Locate the cell with the specified text and output its [X, Y] center coordinate. 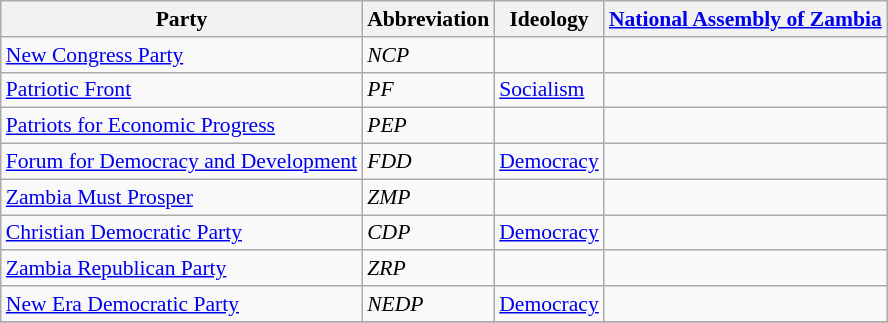
Patriots for Economic Progress [182, 126]
ZRP [428, 269]
Party [182, 19]
Zambia Republican Party [182, 269]
National Assembly of Zambia [746, 19]
Patriotic Front [182, 90]
NEDP [428, 304]
Christian Democratic Party [182, 233]
FDD [428, 162]
Zambia Must Prosper [182, 197]
Ideology [549, 19]
PF [428, 90]
PEP [428, 126]
New Era Democratic Party [182, 304]
ZMP [428, 197]
Abbreviation [428, 19]
Socialism [549, 90]
CDP [428, 233]
New Congress Party [182, 55]
Forum for Democracy and Development [182, 162]
NCP [428, 55]
